Capture the cell that displays the provided text and extract its [X, Y] central coordinate. 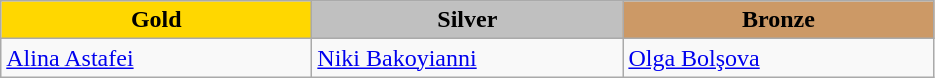
Gold [156, 20]
Olga Bolşova [778, 58]
Silver [468, 20]
Alina Astafei [156, 58]
Niki Bakoyianni [468, 58]
Bronze [778, 20]
